Return [x, y] of the center of cell containing provided text 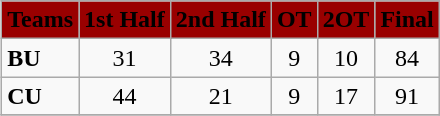
2OT [346, 20]
Teams [40, 20]
44 [125, 96]
2nd Half [220, 20]
84 [407, 58]
Final [407, 20]
17 [346, 96]
91 [407, 96]
CU [40, 96]
34 [220, 58]
10 [346, 58]
31 [125, 58]
1st Half [125, 20]
OT [294, 20]
21 [220, 96]
BU [40, 58]
